Return the (X, Y) coordinate for the center point of the cell that contains the specified text.  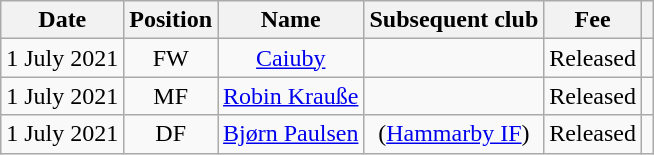
Caiuby (291, 58)
DF (171, 134)
FW (171, 58)
MF (171, 96)
Fee (593, 20)
Position (171, 20)
Robin Krauße (291, 96)
Date (62, 20)
Name (291, 20)
Bjørn Paulsen (291, 134)
(Hammarby IF) (454, 134)
Subsequent club (454, 20)
